Find where the given text appears and provide that cell's center as [x, y] coordinate. 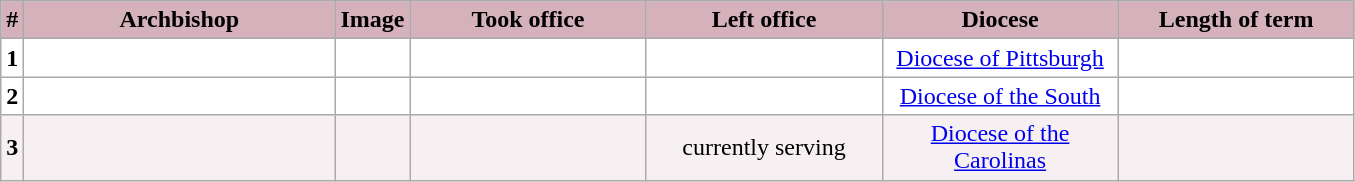
Length of term [1236, 20]
Took office [528, 20]
currently serving [764, 148]
# [12, 20]
1 [12, 58]
Archbishop [180, 20]
Diocese [1000, 20]
2 [12, 96]
Diocese of the South [1000, 96]
Diocese of the Carolinas [1000, 148]
Image [372, 20]
Left office [764, 20]
3 [12, 148]
Diocese of Pittsburgh [1000, 58]
